Return the [X, Y] coordinate for the center point of the cell that contains the specified text.  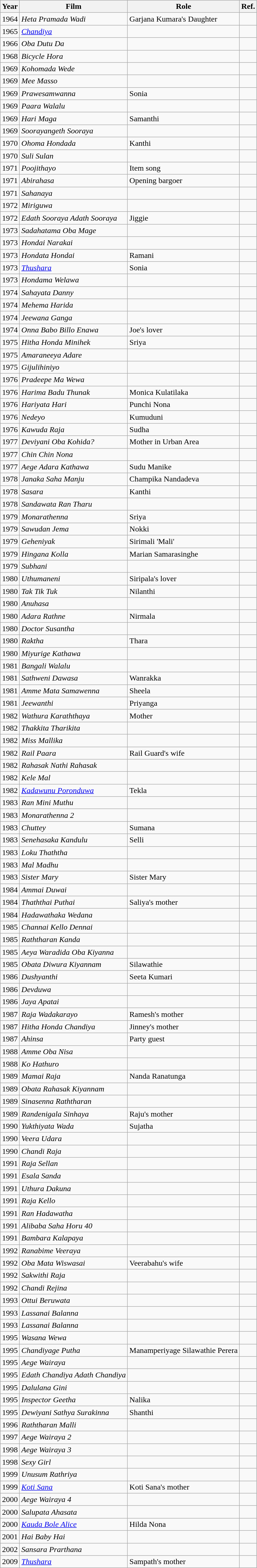
Sasara [74, 492]
Koti Sana's mother [184, 1487]
Veerabahu's wife [184, 1263]
Shanthi [184, 1412]
Channai Kello Dennai [74, 927]
Aeya Waradida Oba Kiyanna [74, 952]
Pradeepe Ma Wewa [74, 380]
Sakwithi Raja [74, 1275]
2002 [10, 1549]
Samanthi [184, 118]
Bambara Kalapaya [74, 1238]
Opening bargoer [184, 181]
Sheela [184, 691]
1997 [10, 1437]
Adara Rathne [74, 616]
Amme Mata Samawenna [74, 691]
Raju's mother [184, 1114]
Monarathenna [74, 516]
Oba Dutu Da [74, 44]
Uthura Dakuna [74, 1189]
Esala Sanda [74, 1176]
Hari Maga [74, 118]
Miriguwa [74, 206]
Sumana [184, 828]
Hadawathaka Wedana [74, 915]
Amaraneeya Adare [74, 355]
Priyanga [184, 703]
Miyurige Kathawa [74, 653]
Aege Wairaya 3 [74, 1450]
Nalika [184, 1400]
Sampath's mother [184, 1562]
Rahasak Nathi Rahasak [74, 766]
Marian Samarasinghe [184, 554]
Veera Udara [74, 1138]
Ran Hadawatha [74, 1213]
Raja Kello [74, 1201]
Jinney's mother [184, 1027]
Rail Paara [74, 753]
Aege Wairaya 4 [74, 1499]
Raja Sellan [74, 1164]
Wathura Karaththaya [74, 716]
Nanda Ranatunga [184, 1076]
Devduwa [74, 989]
Sahanaya [74, 193]
1964 [10, 19]
Sahayata Danny [74, 293]
Sudha [184, 430]
Sadahatama Oba Mage [74, 230]
Dalulana Gini [74, 1388]
Jiggie [184, 218]
Mother [184, 716]
Ramesh's mother [184, 1014]
Film [74, 7]
Miss Mallika [74, 740]
Chuttey [74, 828]
Sansara Prarthana [74, 1549]
Thara [184, 641]
Ran Mini Muthu [74, 803]
Prawesamwanna [74, 93]
Inspector Geetha [74, 1400]
Raththaran Malli [74, 1425]
Ranabime Veeraya [74, 1251]
Chandi Raja [74, 1151]
Yukthiyata Wada [74, 1126]
Monica Kulatilaka [184, 392]
Sujatha [184, 1126]
2009 [10, 1562]
Janaka Saha Manju [74, 479]
Poojithayo [74, 168]
Loku Thaththa [74, 852]
Silawathie [184, 965]
Ottui Beruwata [74, 1300]
Seeta Kumari [184, 977]
Mee Masso [74, 81]
Sinasenna Raththaran [74, 1101]
Raktha [74, 641]
Suli Sulan [74, 156]
Unusum Rathriya [74, 1475]
Edath Sooraya Adath Sooraya [74, 218]
Party guest [184, 1039]
Hondata Hondai [74, 255]
Nilanthi [184, 591]
Ko Hathuro [74, 1064]
Aege Wairaya 2 [74, 1437]
Ramani [184, 255]
Koti Sana [74, 1487]
Aege Adara Kathawa [74, 467]
Alibaba Saha Horu 40 [74, 1226]
Dushyanthi [74, 977]
Tak Tik Tuk [74, 591]
Uthumaneni [74, 579]
Jeewana Ganga [74, 317]
Amme Oba Nisa [74, 1052]
Kele Mal [74, 778]
Mehema Harida [74, 305]
Nedeyo [74, 417]
1966 [10, 44]
Abirahasa [74, 181]
Sawudan Jema [74, 529]
Gijulihiniyo [74, 367]
Manamperiyage Silawathie Perera [184, 1350]
Obata Rahasak Kiyannam [74, 1089]
1965 [10, 31]
Joe's lover [184, 330]
Kumuduni [184, 417]
Bicycle Hora [74, 56]
Kauda Bole Alice [74, 1524]
Chandiyage Putha [74, 1350]
Role [184, 7]
Champika Nandadeva [184, 479]
Jeewanthi [74, 703]
Hitha Honda Chandiya [74, 1027]
Sandawata Ran Tharu [74, 504]
Onna Babo Billo Enawa [74, 330]
Randenigala Sinhaya [74, 1114]
Edath Chandiya Adath Chandiya [74, 1375]
Harima Badu Thunak [74, 392]
Chandi Rejina [74, 1288]
Sudu Manike [184, 467]
Mamai Raja [74, 1076]
1996 [10, 1425]
Sathweni Dawasa [74, 678]
Anuhasa [74, 604]
Kohomada Wede [74, 69]
Hondama Welawa [74, 280]
Aege Wairaya [74, 1363]
Hitha Honda Minihek [74, 342]
Ohoma Hondada [74, 143]
Item song [184, 168]
Monarathenna 2 [74, 815]
Bangali Walalu [74, 666]
Senehasaka Kandulu [74, 840]
Ref. [248, 7]
Thakkita Tharikita [74, 728]
Rail Guard's wife [184, 753]
Kawuda Raja [74, 430]
Chin Chin Nona [74, 454]
Doctor Susantha [74, 629]
Selli [184, 840]
Saliya's mother [184, 902]
Tekla [184, 790]
Subhani [74, 566]
Dewiyani Sathya Surakinna [74, 1412]
Mal Madhu [74, 865]
Chandiya [74, 31]
Kadawunu Poronduwa [74, 790]
Mother in Urban Area [184, 442]
Soorayangeth Sooraya [74, 131]
Salupata Ahasata [74, 1512]
Heta Pramada Wadi [74, 19]
Thaththai Puthai [74, 902]
Obata Diwura Kiyannam [74, 965]
Oba Mata Wiswasai [74, 1263]
Garjana Kumara's Daughter [184, 19]
Hondai Narakai [74, 243]
Hai Baby Hai [74, 1537]
Raja Wadakarayo [74, 1014]
Ahinsa [74, 1039]
Jaya Apatai [74, 1002]
Paara Walalu [74, 106]
Deviyani Oba Kohida? [74, 442]
2001 [10, 1537]
Sirimali 'Mali' [184, 541]
Geheniyak [74, 541]
1968 [10, 56]
Sexy Girl [74, 1462]
Hingana Kolla [74, 554]
Wanrakka [184, 678]
Year [10, 7]
Nokki [184, 529]
Punchi Nona [184, 405]
Hilda Nona [184, 1524]
Ammai Duwai [74, 890]
Siripala's lover [184, 579]
Hariyata Hari [74, 405]
Nirmala [184, 616]
Wasana Wewa [74, 1338]
Raththaran Kanda [74, 939]
